From the cell containing the given text, extract its center point as (x, y) coordinate. 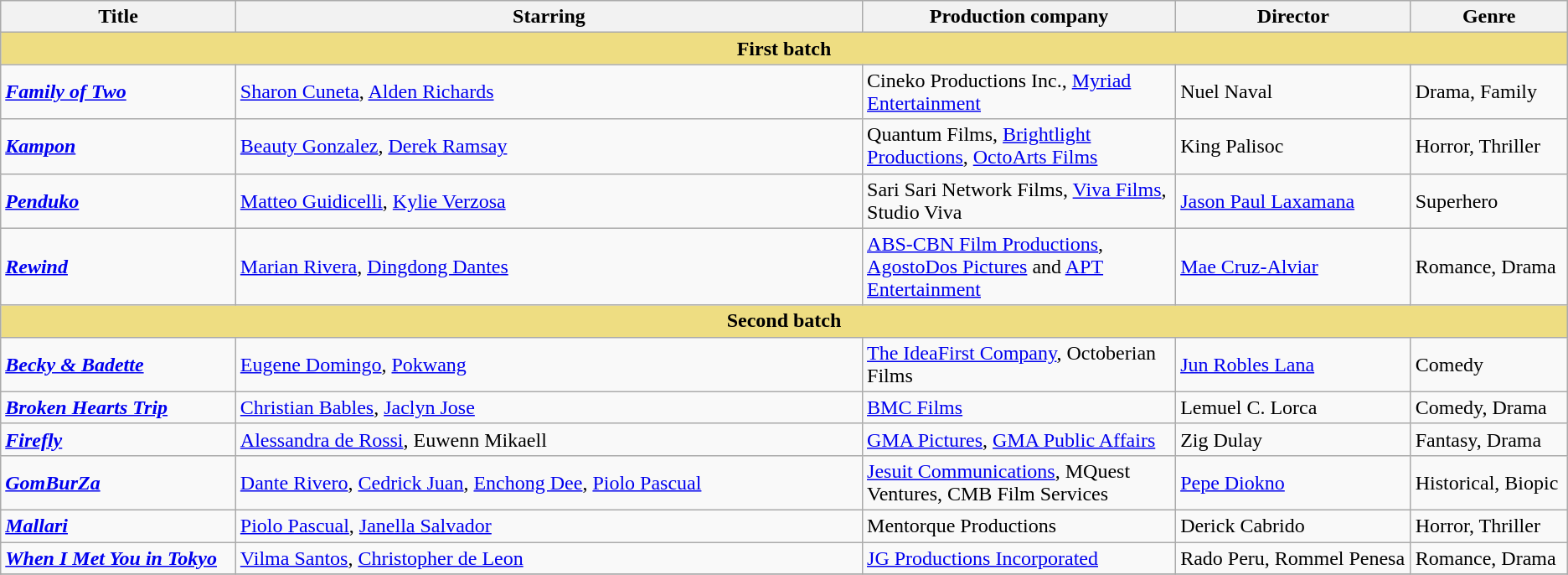
Jesuit Communications, MQuest Ventures, CMB Film Services (1019, 483)
Jason Paul Laxamana (1293, 201)
Director (1293, 17)
Comedy (1489, 364)
Zig Dulay (1293, 439)
ABS-CBN Film Productions, AgostoDos Pictures and APT Entertainment (1019, 267)
Sharon Cuneta, Alden Richards (549, 92)
Becky & Badette (119, 364)
GMA Pictures, GMA Public Affairs (1019, 439)
Superhero (1489, 201)
Production company (1019, 17)
BMC Films (1019, 407)
Rado Peru, Rommel Penesa (1293, 557)
First batch (784, 49)
JG Productions Incorporated (1019, 557)
Second batch (784, 321)
Sari Sari Network Films, Viva Films, Studio Viva (1019, 201)
Fantasy, Drama (1489, 439)
Historical, Biopic (1489, 483)
Dante Rivero, Cedrick Juan, Enchong Dee, Piolo Pascual (549, 483)
Firefly (119, 439)
Mentorque Productions (1019, 526)
Nuel Naval (1293, 92)
The IdeaFirst Company, Octoberian Films (1019, 364)
Broken Hearts Trip (119, 407)
Mae Cruz-Alviar (1293, 267)
Mallari (119, 526)
Pepe Diokno (1293, 483)
Vilma Santos, Christopher de Leon (549, 557)
Cineko Productions Inc., Myriad Entertainment (1019, 92)
Piolo Pascual, Janella Salvador (549, 526)
Quantum Films, Brightlight Productions, OctoArts Films (1019, 146)
When I Met You in Tokyo (119, 557)
Beauty Gonzalez, Derek Ramsay (549, 146)
Rewind (119, 267)
Comedy, Drama (1489, 407)
King Palisoc (1293, 146)
Derick Cabrido (1293, 526)
Matteo Guidicelli, Kylie Verzosa (549, 201)
Jun Robles Lana (1293, 364)
Family of Two (119, 92)
Drama, Family (1489, 92)
Starring (549, 17)
Penduko (119, 201)
Alessandra de Rossi, Euwenn Mikaell (549, 439)
Genre (1489, 17)
Lemuel C. Lorca (1293, 407)
Christian Bables, Jaclyn Jose (549, 407)
Marian Rivera, Dingdong Dantes (549, 267)
Eugene Domingo, Pokwang (549, 364)
Kampon (119, 146)
GomBurZa (119, 483)
Title (119, 17)
